Provide the [X, Y] coordinate of the cell's center where the given text is located.  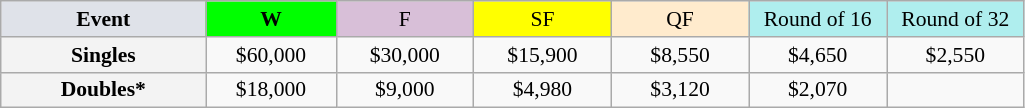
$3,120 [680, 90]
$4,650 [818, 55]
W [271, 19]
$2,550 [955, 55]
SF [543, 19]
QF [680, 19]
Event [104, 19]
$15,900 [543, 55]
Round of 32 [955, 19]
$9,000 [405, 90]
$2,070 [818, 90]
$8,550 [680, 55]
$60,000 [271, 55]
Singles [104, 55]
Round of 16 [818, 19]
$30,000 [405, 55]
F [405, 19]
$18,000 [271, 90]
$4,980 [543, 90]
Doubles* [104, 90]
